Output the [x, y] coordinate of the center of the cell containing the given text.  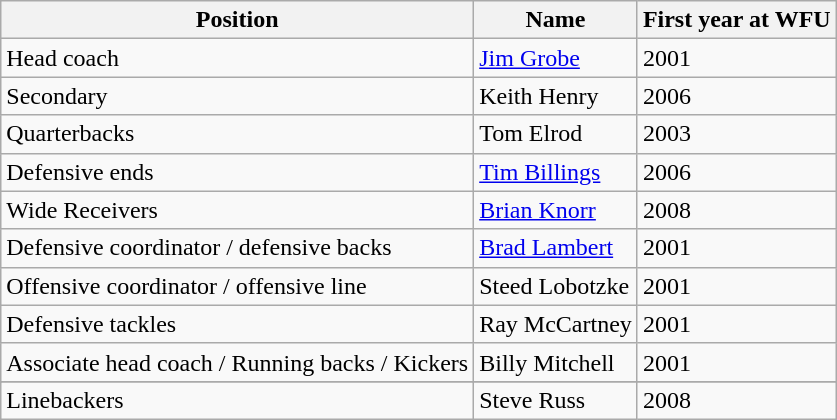
First year at WFU [736, 20]
Associate head coach / Running backs / Kickers [238, 362]
Steve Russ [556, 400]
Head coach [238, 58]
Jim Grobe [556, 58]
Quarterbacks [238, 134]
Steed Lobotzke [556, 286]
Linebackers [238, 400]
Position [238, 20]
2003 [736, 134]
Brian Knorr [556, 210]
Secondary [238, 96]
Keith Henry [556, 96]
Tim Billings [556, 172]
Ray McCartney [556, 324]
Defensive coordinator / defensive backs [238, 248]
Name [556, 20]
Tom Elrod [556, 134]
Offensive coordinator / offensive line [238, 286]
Defensive ends [238, 172]
Wide Receivers [238, 210]
Defensive tackles [238, 324]
Billy Mitchell [556, 362]
Brad Lambert [556, 248]
